Detect which cell encompasses the target text, then output its [x, y] center coordinate. 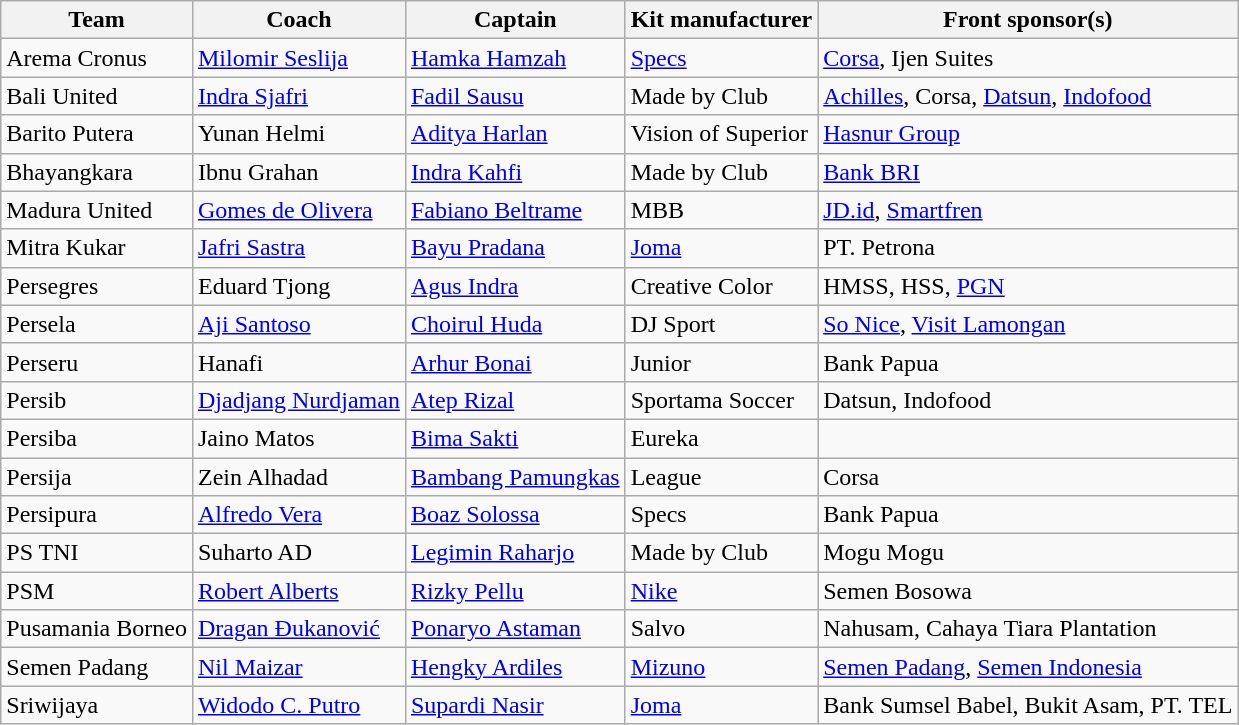
Semen Padang [97, 667]
Bima Sakti [515, 438]
Fabiano Beltrame [515, 210]
So Nice, Visit Lamongan [1028, 324]
Semen Bosowa [1028, 591]
Bambang Pamungkas [515, 477]
Choirul Huda [515, 324]
Robert Alberts [298, 591]
Creative Color [722, 286]
Arema Cronus [97, 58]
Salvo [722, 629]
Front sponsor(s) [1028, 20]
Djadjang Nurdjaman [298, 400]
Barito Putera [97, 134]
Bayu Pradana [515, 248]
Sriwijaya [97, 705]
Fadil Sausu [515, 96]
Eureka [722, 438]
Ibnu Grahan [298, 172]
DJ Sport [722, 324]
Madura United [97, 210]
Nahusam, Cahaya Tiara Plantation [1028, 629]
Aditya Harlan [515, 134]
Captain [515, 20]
Hanafi [298, 362]
HMSS, HSS, PGN [1028, 286]
PSM [97, 591]
Persela [97, 324]
PS TNI [97, 553]
Mizuno [722, 667]
Sportama Soccer [722, 400]
Hasnur Group [1028, 134]
JD.id, Smartfren [1028, 210]
Mogu Mogu [1028, 553]
Milomir Seslija [298, 58]
Gomes de Olivera [298, 210]
Kit manufacturer [722, 20]
Semen Padang, Semen Indonesia [1028, 667]
Coach [298, 20]
Atep Rizal [515, 400]
Mitra Kukar [97, 248]
MBB [722, 210]
Persiba [97, 438]
PT. Petrona [1028, 248]
Boaz Solossa [515, 515]
Persija [97, 477]
Corsa, Ijen Suites [1028, 58]
League [722, 477]
Perseru [97, 362]
Hamka Hamzah [515, 58]
Yunan Helmi [298, 134]
Junior [722, 362]
Bank Sumsel Babel, Bukit Asam, PT. TEL [1028, 705]
Bali United [97, 96]
Persegres [97, 286]
Zein Alhadad [298, 477]
Bank BRI [1028, 172]
Datsun, Indofood [1028, 400]
Arhur Bonai [515, 362]
Jafri Sastra [298, 248]
Vision of Superior [722, 134]
Eduard Tjong [298, 286]
Supardi Nasir [515, 705]
Nil Maizar [298, 667]
Aji Santoso [298, 324]
Jaino Matos [298, 438]
Indra Kahfi [515, 172]
Persib [97, 400]
Legimin Raharjo [515, 553]
Alfredo Vera [298, 515]
Corsa [1028, 477]
Dragan Đukanović [298, 629]
Team [97, 20]
Bhayangkara [97, 172]
Rizky Pellu [515, 591]
Nike [722, 591]
Ponaryo Astaman [515, 629]
Indra Sjafri [298, 96]
Achilles, Corsa, Datsun, Indofood [1028, 96]
Widodo C. Putro [298, 705]
Persipura [97, 515]
Suharto AD [298, 553]
Hengky Ardiles [515, 667]
Pusamania Borneo [97, 629]
Agus Indra [515, 286]
